Find where the given text appears and provide that cell's center as (X, Y) coordinate. 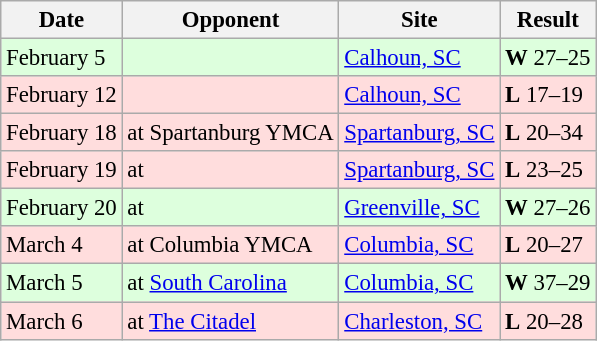
February 19 (62, 170)
at Columbia YMCA (230, 245)
at South Carolina (230, 283)
W 27–25 (548, 58)
L 20–27 (548, 245)
L 23–25 (548, 170)
W 37–29 (548, 283)
at Spartanburg YMCA (230, 133)
Greenville, SC (420, 208)
February 20 (62, 208)
W 27–26 (548, 208)
L 20–34 (548, 133)
L 17–19 (548, 95)
February 12 (62, 95)
Result (548, 20)
Opponent (230, 20)
February 5 (62, 58)
Charleston, SC (420, 321)
February 18 (62, 133)
March 5 (62, 283)
at The Citadel (230, 321)
Date (62, 20)
L 20–28 (548, 321)
March 6 (62, 321)
March 4 (62, 245)
Site (420, 20)
